Extract the (x, y) coordinate from the center of the cell holding the provided text.  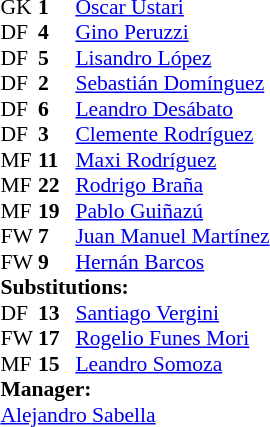
Leandro Desábato (172, 109)
15 (57, 364)
Lisandro López (172, 58)
Gino Peruzzi (172, 33)
2 (57, 83)
11 (57, 160)
Pablo Guiñazú (172, 211)
Rogelio Funes Mori (172, 339)
Clemente Rodríguez (172, 135)
Hernán Barcos (172, 262)
Sebastián Domínguez (172, 83)
Manager: (134, 389)
4 (57, 33)
Santiago Vergini (172, 313)
Substitutions: (134, 287)
3 (57, 135)
9 (57, 262)
Leandro Somoza (172, 364)
5 (57, 58)
22 (57, 185)
7 (57, 237)
19 (57, 211)
Juan Manuel Martínez (172, 237)
6 (57, 109)
13 (57, 313)
Rodrigo Braña (172, 185)
Maxi Rodríguez (172, 160)
17 (57, 339)
